Locate the cell with the specified text and output its [X, Y] center coordinate. 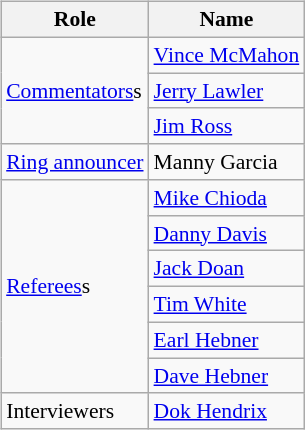
Earl Hebner [227, 340]
Jim Ross [227, 126]
Interviewers [74, 411]
Tim White [227, 305]
Mike Chioda [227, 198]
Jerry Lawler [227, 91]
Jack Doan [227, 269]
Ring announcer [74, 162]
Refereess [74, 287]
Vince McMahon [227, 55]
Dave Hebner [227, 376]
Commentatorss [74, 90]
Manny Garcia [227, 162]
Danny Davis [227, 233]
Role [74, 20]
Name [227, 20]
Dok Hendrix [227, 411]
